Detect which cell encompasses the target text, then output its [x, y] center coordinate. 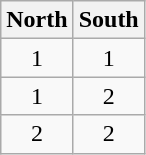
South [108, 20]
North [37, 20]
